Extract the [X, Y] coordinate from the center of the cell holding the provided text.  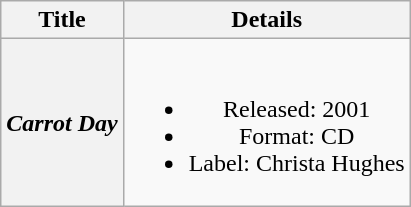
Title [62, 20]
Details [266, 20]
Released: 2001Format: CDLabel: Christa Hughes [266, 122]
Carrot Day [62, 122]
